Scan for the cell matching the given text and deliver its (x, y) coordinate at center. 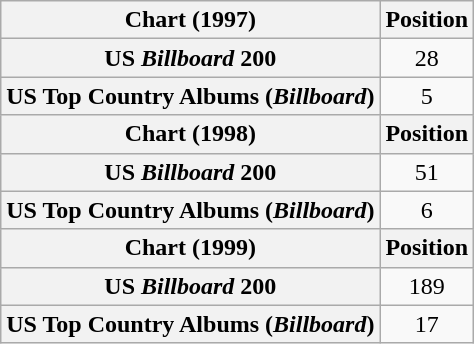
17 (427, 324)
28 (427, 58)
Chart (1999) (190, 248)
51 (427, 172)
189 (427, 286)
Chart (1997) (190, 20)
Chart (1998) (190, 134)
5 (427, 96)
6 (427, 210)
